Determine the [x, y] coordinate at the center of the cell enclosing the given text.  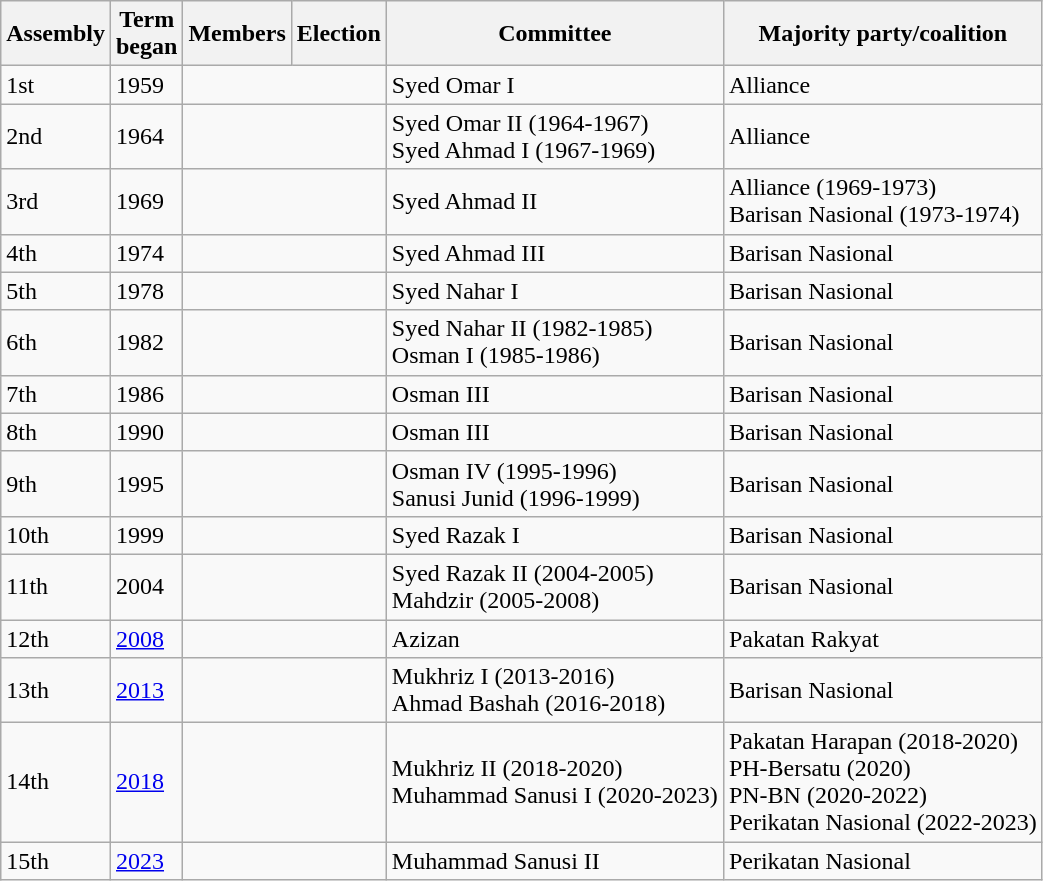
7th [56, 394]
2nd [56, 136]
1982 [146, 342]
14th [56, 782]
Syed Ahmad III [554, 253]
1964 [146, 136]
1986 [146, 394]
15th [56, 861]
Syed Omar I [554, 85]
Election [338, 34]
1978 [146, 291]
Termbegan [146, 34]
Mukhriz II (2018-2020)Muhammad Sanusi I (2020-2023) [554, 782]
Syed Razak II (2004-2005)Mahdzir (2005-2008) [554, 586]
1974 [146, 253]
Perikatan Nasional [882, 861]
11th [56, 586]
1st [56, 85]
1969 [146, 202]
Committee [554, 34]
Muhammad Sanusi II [554, 861]
1959 [146, 85]
1999 [146, 535]
Syed Omar II (1964-1967)Syed Ahmad I (1967-1969) [554, 136]
Mukhriz I (2013-2016)Ahmad Bashah (2016-2018) [554, 690]
6th [56, 342]
12th [56, 639]
3rd [56, 202]
5th [56, 291]
Pakatan Rakyat [882, 639]
13th [56, 690]
Syed Nahar II (1982-1985)Osman I (1985-1986) [554, 342]
1995 [146, 484]
2013 [146, 690]
1990 [146, 432]
2023 [146, 861]
Members [237, 34]
2004 [146, 586]
Assembly [56, 34]
8th [56, 432]
9th [56, 484]
Majority party/coalition [882, 34]
Syed Razak I [554, 535]
Syed Ahmad II [554, 202]
Osman IV (1995-1996)Sanusi Junid (1996-1999) [554, 484]
Alliance (1969-1973)Barisan Nasional (1973-1974) [882, 202]
2018 [146, 782]
Syed Nahar I [554, 291]
4th [56, 253]
2008 [146, 639]
10th [56, 535]
Pakatan Harapan (2018-2020)PH-Bersatu (2020) PN-BN (2020-2022) Perikatan Nasional (2022-2023) [882, 782]
Azizan [554, 639]
